From the cell containing the given text, extract its center point as (x, y) coordinate. 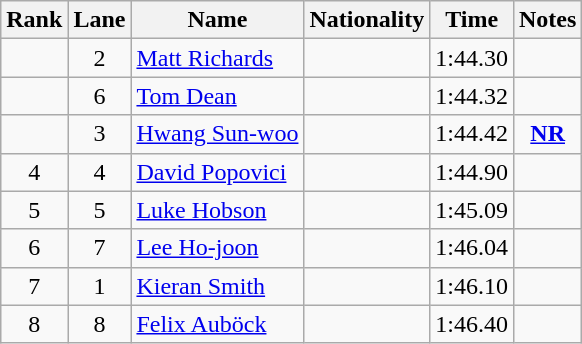
Time (472, 20)
1:44.42 (472, 134)
Tom Dean (218, 96)
Notes (547, 20)
2 (100, 58)
3 (100, 134)
1:45.09 (472, 210)
1:44.32 (472, 96)
Rank (34, 20)
1:46.04 (472, 248)
Lee Ho-joon (218, 248)
Luke Hobson (218, 210)
Lane (100, 20)
Name (218, 20)
Hwang Sun-woo (218, 134)
1:44.90 (472, 172)
Nationality (367, 20)
1 (100, 286)
1:44.30 (472, 58)
1:46.40 (472, 324)
1:46.10 (472, 286)
NR (547, 134)
Matt Richards (218, 58)
Kieran Smith (218, 286)
David Popovici (218, 172)
Felix Auböck (218, 324)
